Provide the (x, y) coordinate of the cell's center where the given text is located.  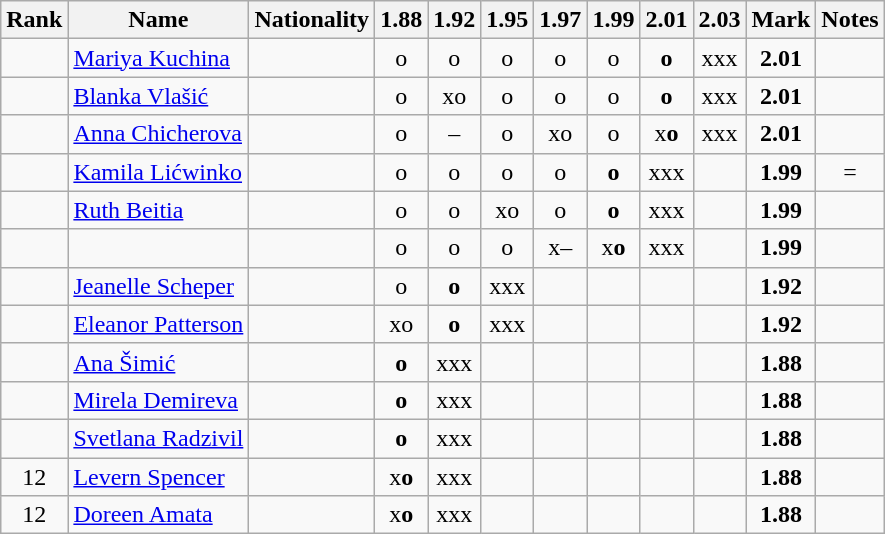
Svetlana Radzivil (158, 438)
= (850, 172)
Ruth Beitia (158, 210)
Doreen Amata (158, 515)
– (454, 134)
Jeanelle Scheper (158, 286)
Kamila Lićwinko (158, 172)
Anna Chicherova (158, 134)
Ana Šimić (158, 362)
Blanka Vlašić (158, 96)
Mariya Kuchina (158, 58)
Eleanor Patterson (158, 324)
Rank (34, 20)
Nationality (312, 20)
Name (158, 20)
1.95 (508, 20)
Notes (850, 20)
x– (560, 248)
Mirela Demireva (158, 400)
1.97 (560, 20)
Mark (781, 20)
2.03 (720, 20)
Levern Spencer (158, 477)
